Provide the [x, y] coordinate of the cell's center where the given text is located.  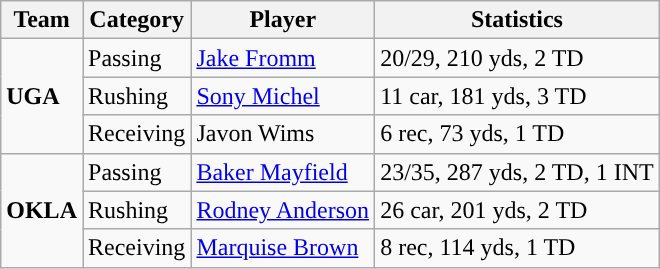
Rodney Anderson [283, 210]
Baker Mayfield [283, 172]
Player [283, 20]
UGA [42, 96]
6 rec, 73 yds, 1 TD [518, 134]
20/29, 210 yds, 2 TD [518, 58]
Marquise Brown [283, 248]
OKLA [42, 210]
Javon Wims [283, 134]
Jake Fromm [283, 58]
Sony Michel [283, 96]
26 car, 201 yds, 2 TD [518, 210]
Statistics [518, 20]
23/35, 287 yds, 2 TD, 1 INT [518, 172]
Category [136, 20]
8 rec, 114 yds, 1 TD [518, 248]
11 car, 181 yds, 3 TD [518, 96]
Team [42, 20]
